Output the [x, y] coordinate of the center of the cell containing the given text.  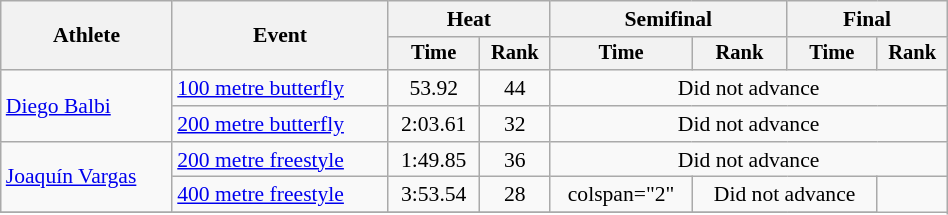
Diego Balbi [86, 106]
3:53.54 [434, 195]
200 metre butterfly [280, 124]
36 [515, 160]
200 metre freestyle [280, 160]
1:49.85 [434, 160]
28 [515, 195]
2:03.61 [434, 124]
Semifinal [668, 19]
Joaquín Vargas [86, 178]
400 metre freestyle [280, 195]
32 [515, 124]
44 [515, 88]
53.92 [434, 88]
100 metre butterfly [280, 88]
Heat [469, 19]
Final [867, 19]
colspan="2" [621, 195]
Event [280, 36]
Athlete [86, 36]
